Locate the cell with the specified text and output its [x, y] center coordinate. 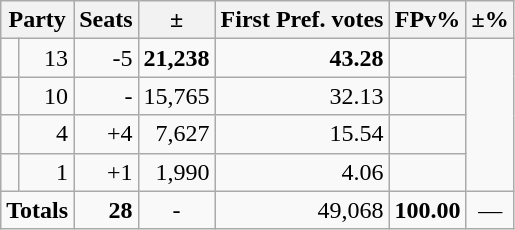
15,765 [176, 96]
— [490, 210]
FPv% [428, 20]
First Pref. votes [302, 20]
32.13 [302, 96]
7,627 [176, 134]
28 [106, 210]
1 [46, 172]
49,068 [302, 210]
Seats [106, 20]
±% [490, 20]
13 [46, 58]
-5 [106, 58]
+4 [106, 134]
10 [46, 96]
± [176, 20]
43.28 [302, 58]
21,238 [176, 58]
1,990 [176, 172]
100.00 [428, 210]
Party [38, 20]
15.54 [302, 134]
4 [46, 134]
4.06 [302, 172]
+1 [106, 172]
Totals [38, 210]
